Provide the (x, y) coordinate of the cell's center where the given text is located.  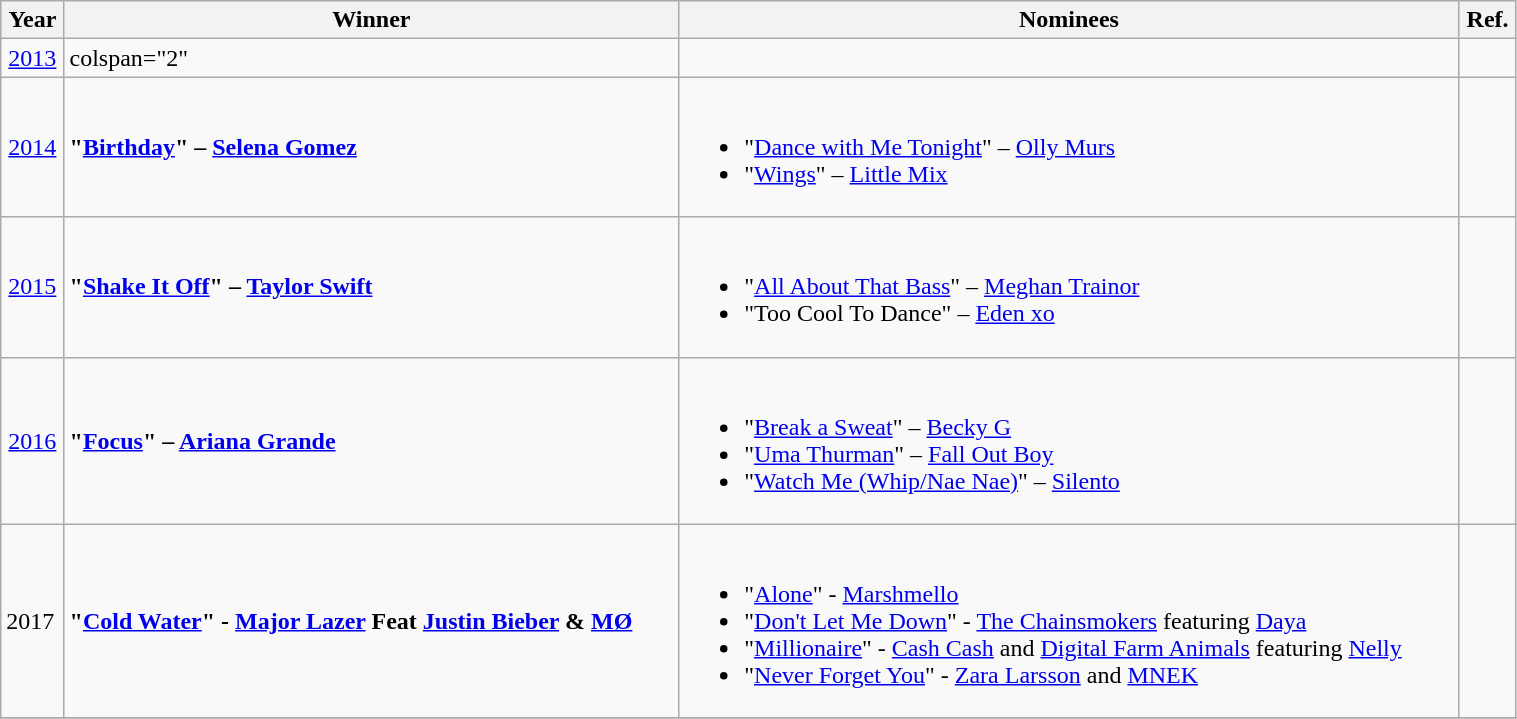
Nominees (1069, 20)
Winner (372, 20)
2014 (32, 147)
2016 (32, 440)
"All About That Bass" – Meghan Trainor"Too Cool To Dance" – Eden xo (1069, 287)
"Birthday" – Selena Gomez (372, 147)
2013 (32, 58)
"Break a Sweat" – Becky G"Uma Thurman" – Fall Out Boy"Watch Me (Whip/Nae Nae)" – Silento (1069, 440)
"Focus" – Ariana Grande (372, 440)
Ref. (1488, 20)
2015 (32, 287)
"Cold Water" - Major Lazer Feat Justin Bieber & MØ (372, 621)
2017 (32, 621)
"Shake It Off" – Taylor Swift (372, 287)
Year (32, 20)
"Dance with Me Tonight" – Olly Murs"Wings" – Little Mix (1069, 147)
colspan="2" (372, 58)
